Capture the cell that displays the provided text and extract its (X, Y) central coordinate. 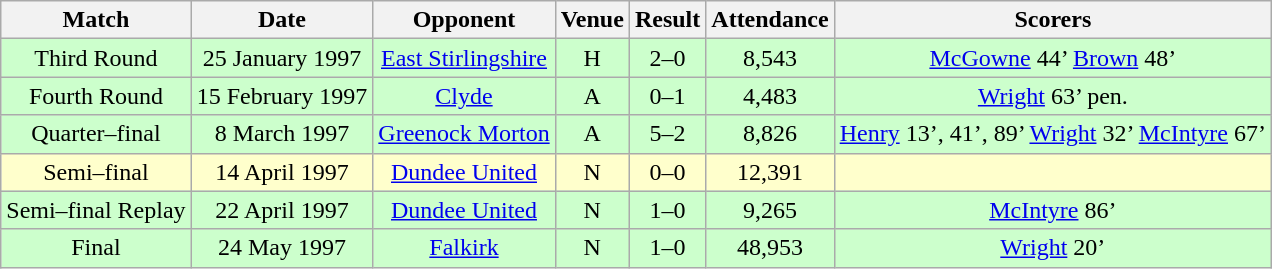
Attendance (770, 20)
McGowne 44’ Brown 48’ (1052, 58)
Quarter–final (96, 134)
0–0 (667, 172)
Wright 63’ pen. (1052, 96)
Falkirk (464, 248)
15 February 1997 (282, 96)
Semi–final Replay (96, 210)
22 April 1997 (282, 210)
8 March 1997 (282, 134)
2–0 (667, 58)
Clyde (464, 96)
9,265 (770, 210)
Fourth Round (96, 96)
East Stirlingshire (464, 58)
Greenock Morton (464, 134)
Venue (592, 20)
Match (96, 20)
12,391 (770, 172)
25 January 1997 (282, 58)
8,826 (770, 134)
4,483 (770, 96)
Result (667, 20)
H (592, 58)
Date (282, 20)
Scorers (1052, 20)
Henry 13’, 41’, 89’ Wright 32’ McIntyre 67’ (1052, 134)
Wright 20’ (1052, 248)
0–1 (667, 96)
8,543 (770, 58)
24 May 1997 (282, 248)
Semi–final (96, 172)
McIntyre 86’ (1052, 210)
Final (96, 248)
Third Round (96, 58)
5–2 (667, 134)
48,953 (770, 248)
14 April 1997 (282, 172)
Opponent (464, 20)
